Detect which cell encompasses the target text, then output its [x, y] center coordinate. 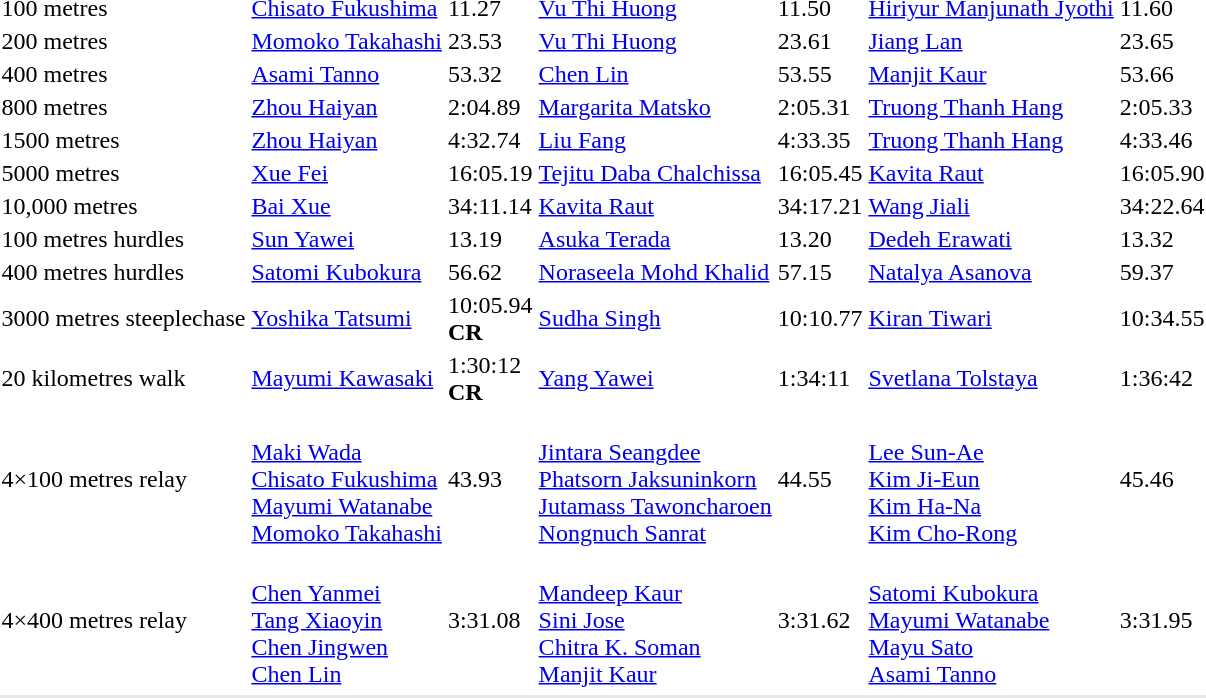
1:30:12CR [490, 378]
13.32 [1162, 239]
Dedeh Erawati [991, 239]
44.55 [820, 479]
56.62 [490, 272]
4:33.35 [820, 140]
Jiang Lan [991, 41]
400 metres [124, 74]
Maki WadaChisato FukushimaMayumi WatanabeMomoko Takahashi [347, 479]
2:05.33 [1162, 107]
Xue Fei [347, 173]
10:10.77 [820, 318]
Sudha Singh [655, 318]
23.61 [820, 41]
Yoshika Tatsumi [347, 318]
200 metres [124, 41]
45.46 [1162, 479]
3:31.08 [490, 620]
53.55 [820, 74]
16:05.19 [490, 173]
13.19 [490, 239]
5000 metres [124, 173]
Manjit Kaur [991, 74]
Satomi KubokuraMayumi WatanabeMayu SatoAsami Tanno [991, 620]
13.20 [820, 239]
Margarita Matsko [655, 107]
Asami Tanno [347, 74]
57.15 [820, 272]
16:05.90 [1162, 173]
20 kilometres walk [124, 378]
Liu Fang [655, 140]
Momoko Takahashi [347, 41]
100 metres hurdles [124, 239]
Yang Yawei [655, 378]
34:17.21 [820, 206]
23.65 [1162, 41]
Kiran Tiwari [991, 318]
2:05.31 [820, 107]
Sun Yawei [347, 239]
Natalya Asanova [991, 272]
3:31.62 [820, 620]
Mandeep KaurSini JoseChitra K. SomanManjit Kaur [655, 620]
43.93 [490, 479]
34:11.14 [490, 206]
4×100 metres relay [124, 479]
Jintara SeangdeePhatsorn JaksuninkornJutamass TawoncharoenNongnuch Sanrat [655, 479]
4:32.74 [490, 140]
Wang Jiali [991, 206]
Svetlana Tolstaya [991, 378]
3000 metres steeplechase [124, 318]
1500 metres [124, 140]
Noraseela Mohd Khalid [655, 272]
59.37 [1162, 272]
34:22.64 [1162, 206]
53.66 [1162, 74]
Mayumi Kawasaki [347, 378]
Bai Xue [347, 206]
3:31.95 [1162, 620]
Tejitu Daba Chalchissa [655, 173]
2:04.89 [490, 107]
Satomi Kubokura [347, 272]
Asuka Terada [655, 239]
800 metres [124, 107]
4×400 metres relay [124, 620]
10:34.55 [1162, 318]
23.53 [490, 41]
Chen YanmeiTang XiaoyinChen JingwenChen Lin [347, 620]
Chen Lin [655, 74]
Vu Thi Huong [655, 41]
4:33.46 [1162, 140]
Lee Sun-AeKim Ji-EunKim Ha-NaKim Cho-Rong [991, 479]
400 metres hurdles [124, 272]
1:36:42 [1162, 378]
10,000 metres [124, 206]
1:34:11 [820, 378]
53.32 [490, 74]
10:05.94CR [490, 318]
16:05.45 [820, 173]
